For the text-containing cell, return its midpoint in [X, Y] coordinate format. 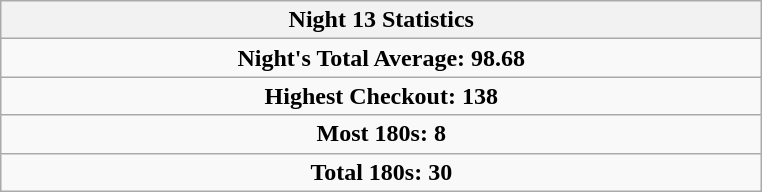
Highest Checkout: 138 [382, 96]
Total 180s: 30 [382, 172]
Most 180s: 8 [382, 134]
Night 13 Statistics [382, 20]
Night's Total Average: 98.68 [382, 58]
